Extract the [X, Y] coordinate from the center of the cell holding the provided text.  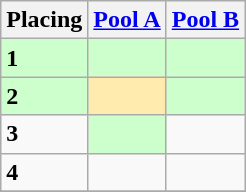
Pool A [127, 20]
Placing [44, 20]
Pool B [205, 20]
3 [44, 134]
1 [44, 58]
2 [44, 96]
4 [44, 172]
